Search for the cell housing the specified text and yield its [x, y] center coordinate. 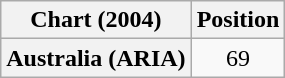
Chart (2004) [96, 20]
Australia (ARIA) [96, 58]
69 [238, 58]
Position [238, 20]
